Output the [x, y] coordinate of the center of the cell containing the given text.  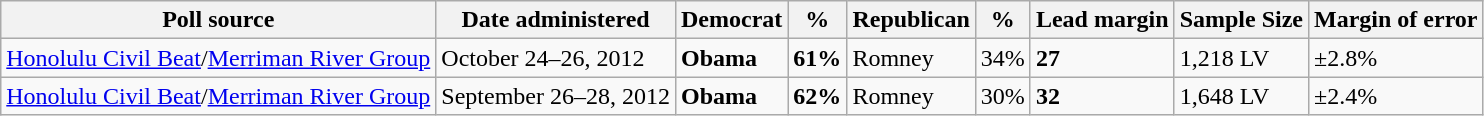
Lead margin [1102, 20]
62% [818, 96]
27 [1102, 58]
±2.4% [1396, 96]
September 26–28, 2012 [556, 96]
30% [1002, 96]
Date administered [556, 20]
October 24–26, 2012 [556, 58]
Republican [911, 20]
32 [1102, 96]
61% [818, 58]
1,648 LV [1241, 96]
Margin of error [1396, 20]
±2.8% [1396, 58]
Sample Size [1241, 20]
34% [1002, 58]
1,218 LV [1241, 58]
Poll source [218, 20]
Democrat [731, 20]
